Detect which cell encompasses the target text, then output its [X, Y] center coordinate. 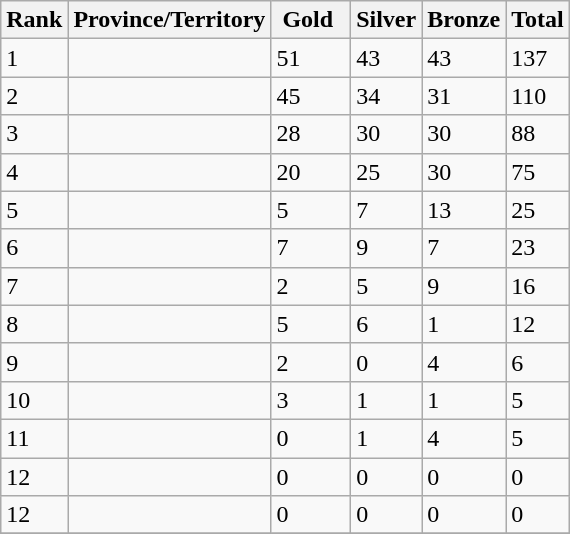
23 [538, 248]
Rank [34, 20]
34 [386, 96]
45 [311, 96]
31 [464, 96]
110 [538, 96]
Silver [386, 20]
Total [538, 20]
8 [34, 324]
88 [538, 134]
13 [464, 210]
10 [34, 400]
75 [538, 172]
Bronze [464, 20]
Gold [311, 20]
20 [311, 172]
137 [538, 58]
11 [34, 438]
16 [538, 286]
51 [311, 58]
Province/Territory [170, 20]
28 [311, 134]
